Find where the given text appears and provide that cell's center as [x, y] coordinate. 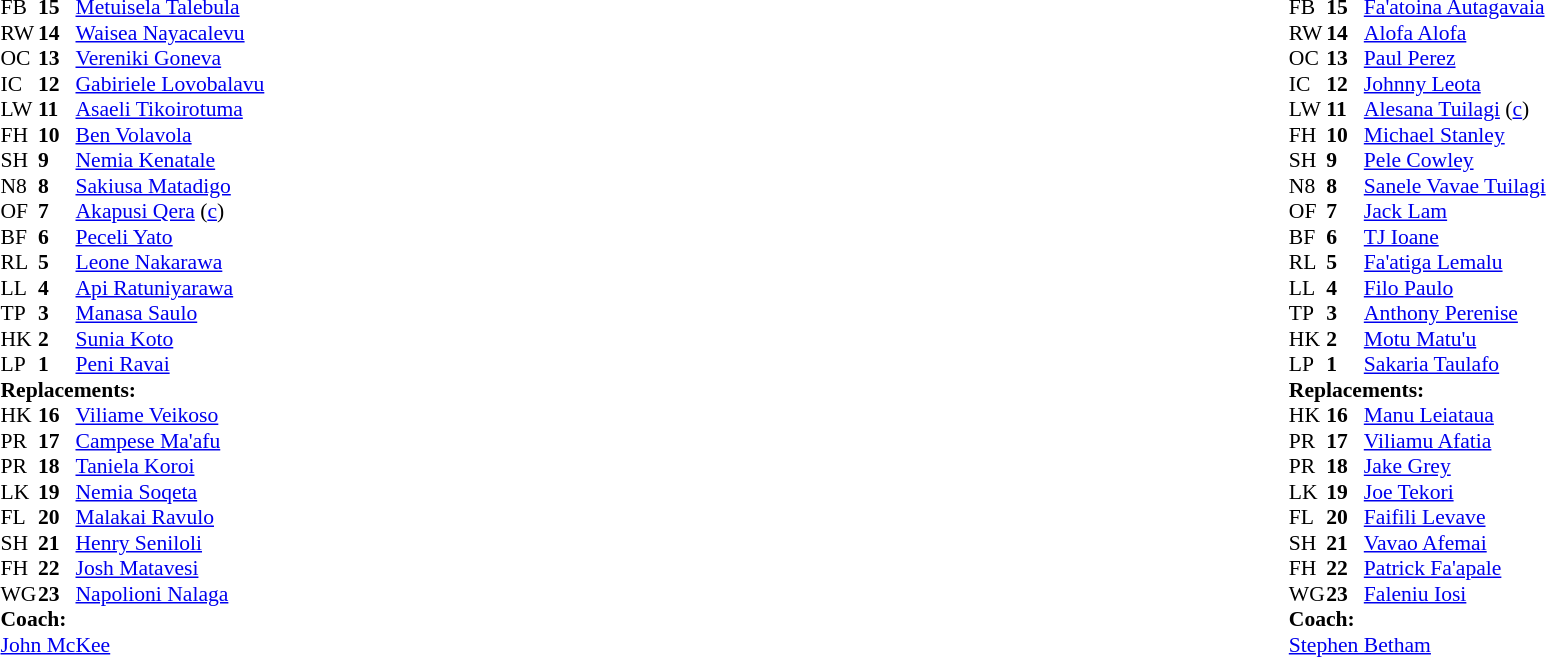
Nemia Soqeta [170, 492]
Jack Lam [1455, 211]
Joe Tekori [1455, 492]
Josh Matavesi [170, 569]
Asaeli Tikoirotuma [170, 109]
Pele Cowley [1455, 161]
Henry Seniloli [170, 543]
Manasa Saulo [170, 313]
Peceli Yato [170, 237]
Patrick Fa'apale [1455, 569]
Alofa Alofa [1455, 33]
Viliame Veikoso [170, 415]
Sakaria Taulafo [1455, 365]
Napolioni Nalaga [170, 594]
Jake Grey [1455, 467]
Paul Perez [1455, 59]
Malakai Ravulo [170, 517]
Johnny Leota [1455, 84]
Akapusi Qera (c) [170, 211]
Taniela Koroi [170, 467]
Filo Paulo [1455, 288]
Sanele Vavae Tuilagi [1455, 186]
Peni Ravai [170, 365]
Nemia Kenatale [170, 161]
Ben Volavola [170, 135]
Faleniu Iosi [1455, 594]
Fa'atiga Lemalu [1455, 263]
Vereniki Goneva [170, 59]
Vavao Afemai [1455, 543]
Sakiusa Matadigo [170, 186]
Api Ratuniyarawa [170, 288]
Anthony Perenise [1455, 313]
Gabiriele Lovobalavu [170, 84]
Motu Matu'u [1455, 339]
Waisea Nayacalevu [170, 33]
Campese Ma'afu [170, 441]
Sunia Koto [170, 339]
Michael Stanley [1455, 135]
TJ Ioane [1455, 237]
Viliamu Afatia [1455, 441]
Faifili Levave [1455, 517]
Manu Leiataua [1455, 415]
Alesana Tuilagi (c) [1455, 109]
Leone Nakarawa [170, 263]
